From the cell containing the given text, extract its center point as [X, Y] coordinate. 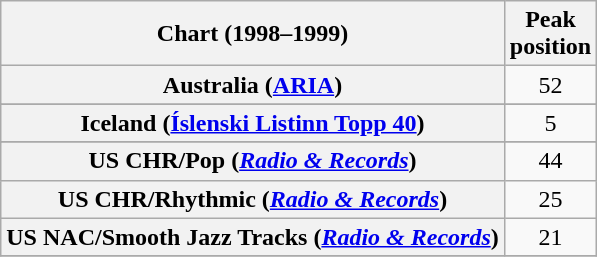
Chart (1998–1999) [253, 34]
US CHR/Rhythmic (Radio & Records) [253, 199]
25 [550, 199]
52 [550, 85]
Australia (ARIA) [253, 85]
Iceland (Íslenski Listinn Topp 40) [253, 123]
21 [550, 237]
5 [550, 123]
US CHR/Pop (Radio & Records) [253, 161]
44 [550, 161]
Peakposition [550, 34]
US NAC/Smooth Jazz Tracks (Radio & Records) [253, 237]
